From the cell containing the given text, extract its center point as [X, Y] coordinate. 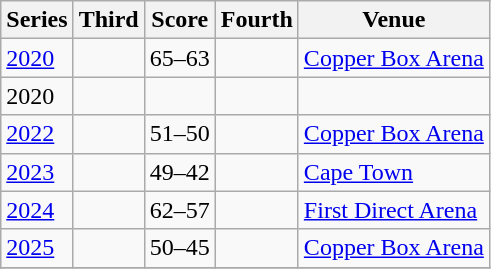
2022 [37, 134]
2023 [37, 172]
65–63 [180, 58]
Score [180, 20]
2025 [37, 248]
Cape Town [394, 172]
2024 [37, 210]
62–57 [180, 210]
Third [108, 20]
Series [37, 20]
Fourth [256, 20]
49–42 [180, 172]
First Direct Arena [394, 210]
51–50 [180, 134]
Venue [394, 20]
50–45 [180, 248]
